Scan for the cell matching the given text and deliver its (x, y) coordinate at center. 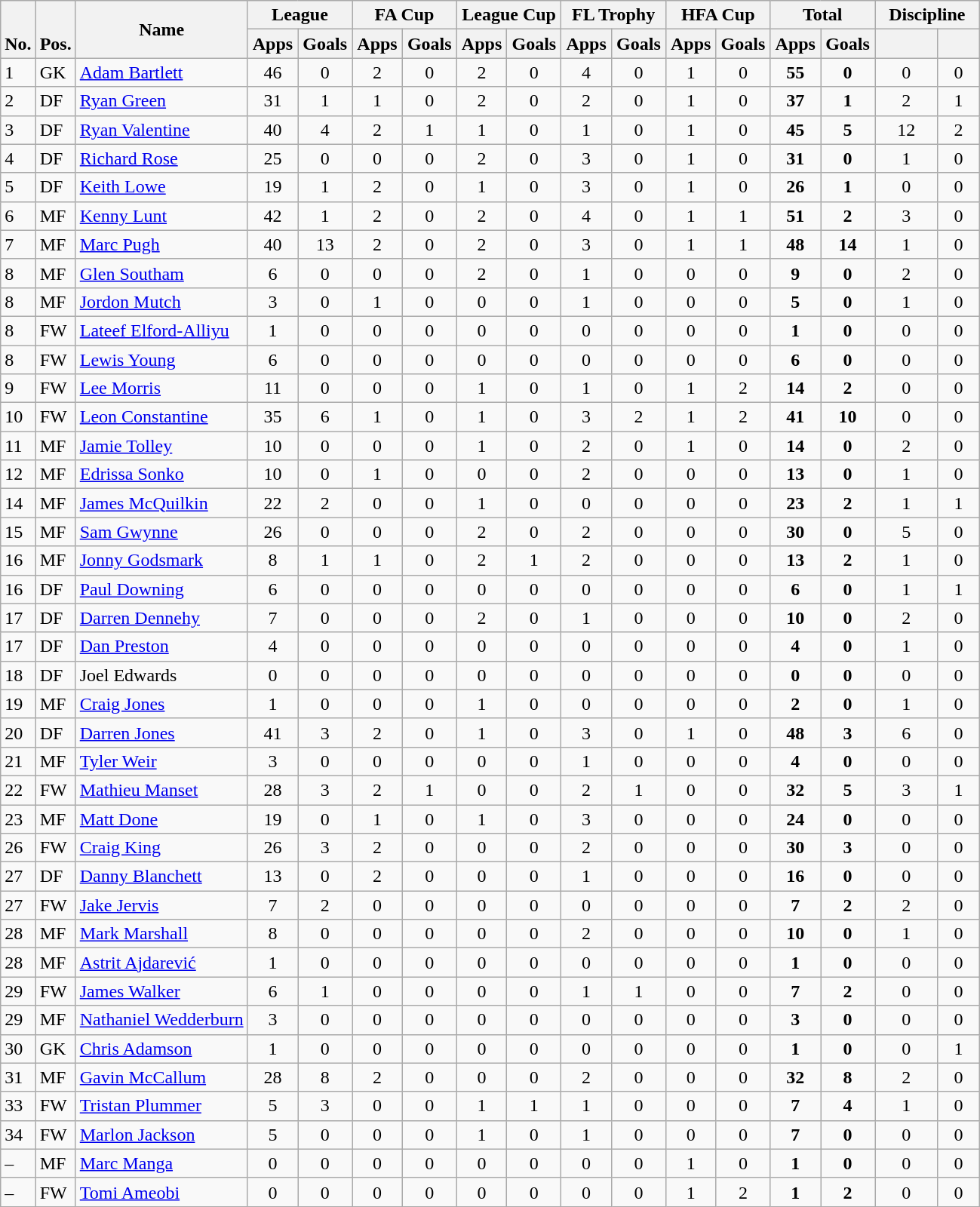
Pos. (56, 29)
Marc Pugh (161, 244)
Danny Blanchett (161, 877)
Chris Adamson (161, 1049)
Ryan Valentine (161, 130)
Darren Dennehy (161, 618)
Kenny Lunt (161, 216)
37 (795, 101)
Nathaniel Wedderburn (161, 1020)
20 (18, 732)
Lewis Young (161, 360)
Lee Morris (161, 389)
Jordon Mutch (161, 302)
FA Cup (404, 15)
Craig King (161, 848)
Tomi Ameobi (161, 1192)
35 (273, 417)
Tyler Weir (161, 761)
Paul Downing (161, 589)
15 (18, 532)
18 (18, 675)
46 (273, 72)
Dan Preston (161, 646)
Matt Done (161, 818)
42 (273, 216)
Ryan Green (161, 101)
Marc Manga (161, 1163)
James McQuilkin (161, 503)
51 (795, 216)
Marlon Jackson (161, 1135)
Glen Southam (161, 273)
Mathieu Manset (161, 790)
Jamie Tolley (161, 446)
55 (795, 72)
No. (18, 29)
Leon Constantine (161, 417)
Name (161, 29)
League Cup (508, 15)
45 (795, 130)
Jonny Godsmark (161, 561)
33 (18, 1106)
25 (273, 158)
Sam Gwynne (161, 532)
Edrissa Sonko (161, 475)
Lateef Elford-Alliyu (161, 330)
League (300, 15)
Tristan Plummer (161, 1106)
21 (18, 761)
Gavin McCallum (161, 1077)
Mark Marshall (161, 934)
Darren Jones (161, 732)
34 (18, 1135)
Joel Edwards (161, 675)
Craig Jones (161, 704)
Keith Lowe (161, 187)
Astrit Ajdarević (161, 963)
24 (795, 818)
Richard Rose (161, 158)
HFA Cup (718, 15)
Total (822, 15)
Adam Bartlett (161, 72)
FL Trophy (614, 15)
Discipline (928, 15)
James Walker (161, 991)
Jake Jervis (161, 905)
